Locate the cell with the specified text and output its [x, y] center coordinate. 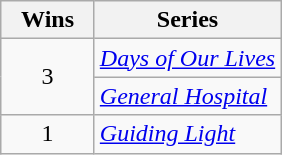
Guiding Light [187, 134]
Series [187, 20]
Wins [48, 20]
3 [48, 77]
1 [48, 134]
General Hospital [187, 96]
Days of Our Lives [187, 58]
